Search for the cell housing the specified text and yield its (x, y) center coordinate. 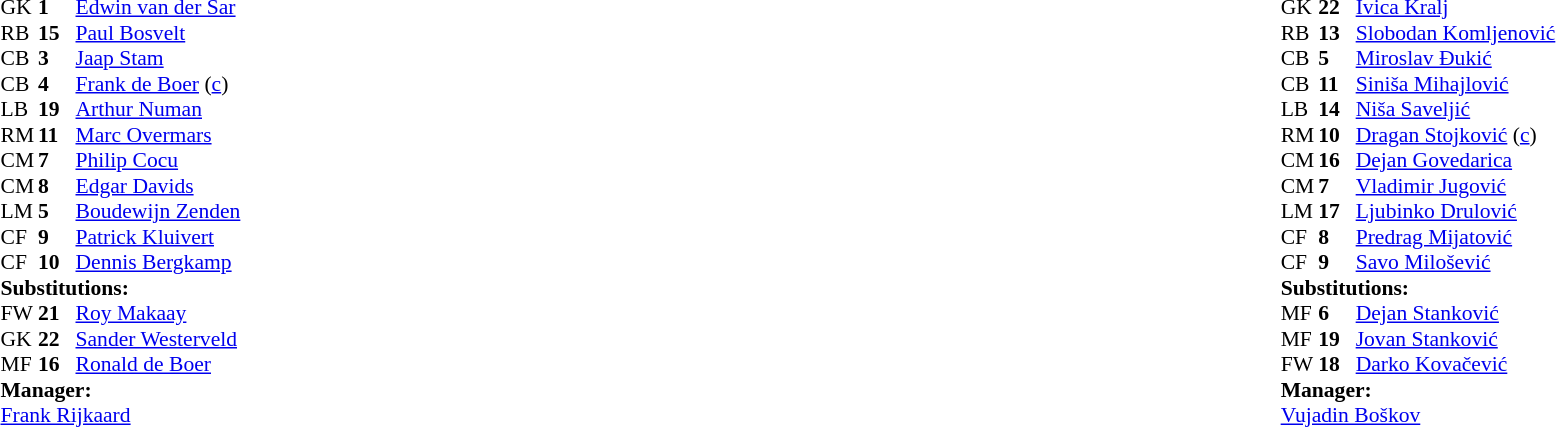
Jovan Stanković (1456, 339)
Darko Kovačević (1456, 365)
Ljubinko Drulović (1456, 211)
Frank de Boer (c) (158, 84)
Vladimir Jugović (1456, 186)
Niša Saveljić (1456, 109)
GK (19, 339)
Dennis Bergkamp (158, 263)
Predrag Mijatović (1456, 237)
Jaap Stam (158, 59)
Arthur Numan (158, 109)
13 (1337, 33)
Edgar Davids (158, 186)
Sander Westerveld (158, 339)
21 (57, 313)
Dejan Stanković (1456, 313)
Paul Bosvelt (158, 33)
Ronald de Boer (158, 365)
3 (57, 59)
Savo Milošević (1456, 263)
Siniša Mihajlović (1456, 84)
Marc Overmars (158, 135)
Dejan Govedarica (1456, 161)
17 (1337, 211)
Miroslav Đukić (1456, 59)
Dragan Stojković (c) (1456, 135)
22 (57, 339)
18 (1337, 365)
Roy Makaay (158, 313)
4 (57, 84)
Slobodan Komljenović (1456, 33)
14 (1337, 109)
Boudewijn Zenden (158, 211)
15 (57, 33)
Philip Cocu (158, 161)
6 (1337, 313)
Patrick Kluivert (158, 237)
